Output the [x, y] coordinate of the center of the cell containing the given text.  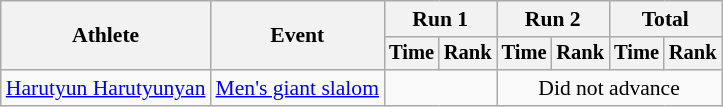
Run 1 [440, 19]
Event [298, 36]
Harutyun Harutyunyan [106, 88]
Men's giant slalom [298, 88]
Athlete [106, 36]
Run 2 [553, 19]
Did not advance [610, 88]
Total [665, 19]
